Scan for the cell matching the given text and deliver its (x, y) coordinate at center. 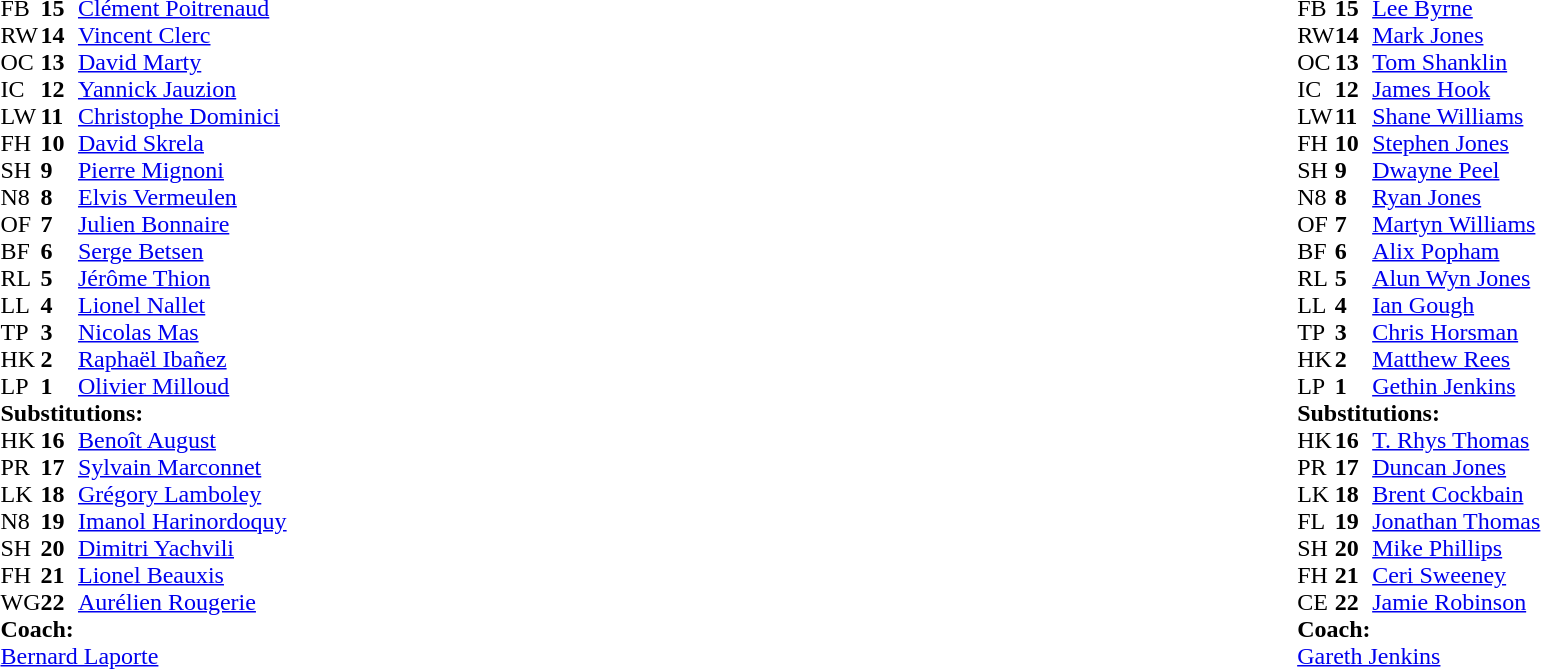
Benoît August (182, 440)
Mike Phillips (1456, 548)
Mark Jones (1456, 36)
Matthew Rees (1456, 360)
Christophe Dominici (182, 116)
FL (1316, 522)
Vincent Clerc (182, 36)
Elvis Vermeulen (182, 198)
Lionel Beauxis (182, 576)
Ryan Jones (1456, 198)
Tom Shanklin (1456, 62)
Ceri Sweeney (1456, 576)
Nicolas Mas (182, 332)
Alun Wyn Jones (1456, 278)
David Marty (182, 62)
Jérôme Thion (182, 278)
Martyn Williams (1456, 224)
Dwayne Peel (1456, 170)
Aurélien Rougerie (182, 602)
Ian Gough (1456, 306)
WG (20, 602)
Lionel Nallet (182, 306)
Imanol Harinordoquy (182, 522)
Duncan Jones (1456, 468)
Stephen Jones (1456, 144)
Shane Williams (1456, 116)
Pierre Mignoni (182, 170)
Olivier Milloud (182, 386)
Sylvain Marconnet (182, 468)
Grégory Lamboley (182, 494)
Serge Betsen (182, 252)
David Skrela (182, 144)
Gethin Jenkins (1456, 386)
CE (1316, 602)
Julien Bonnaire (182, 224)
Jamie Robinson (1456, 602)
Bernard Laporte (143, 656)
Alix Popham (1456, 252)
Raphaël Ibañez (182, 360)
Yannick Jauzion (182, 90)
Jonathan Thomas (1456, 522)
Dimitri Yachvili (182, 548)
T. Rhys Thomas (1456, 440)
Brent Cockbain (1456, 494)
James Hook (1456, 90)
Chris Horsman (1456, 332)
Gareth Jenkins (1418, 656)
